Extract the (x, y) coordinate from the center of the cell holding the provided text.  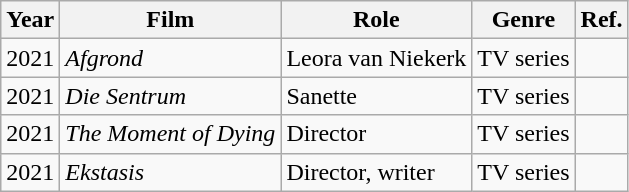
Die Sentrum (170, 96)
Director (376, 134)
Ref. (602, 20)
Film (170, 20)
Ekstasis (170, 172)
Sanette (376, 96)
Director, writer (376, 172)
Genre (524, 20)
The Moment of Dying (170, 134)
Afgrond (170, 58)
Role (376, 20)
Year (30, 20)
Leora van Niekerk (376, 58)
